Scan for the cell matching the given text and deliver its [X, Y] coordinate at center. 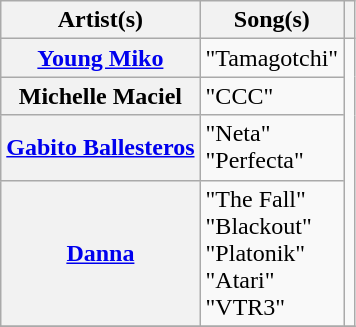
Michelle Maciel [100, 96]
"Neta""Perfecta" [272, 148]
Song(s) [272, 20]
"CCC" [272, 96]
Gabito Ballesteros [100, 148]
"Tamagotchi" [272, 58]
Danna [100, 253]
Young Miko [100, 58]
Artist(s) [100, 20]
"The Fall""Blackout""Platonik""Atari""VTR3" [272, 253]
